Output the (X, Y) coordinate of the center of the cell containing the given text.  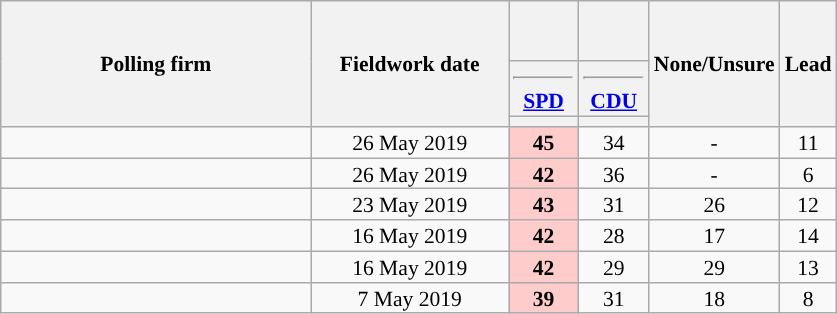
39 (543, 298)
36 (614, 174)
8 (808, 298)
SPD (543, 89)
Lead (808, 64)
14 (808, 236)
6 (808, 174)
Polling firm (156, 64)
None/Unsure (714, 64)
26 (714, 204)
12 (808, 204)
43 (543, 204)
CDU (614, 89)
Fieldwork date (410, 64)
7 May 2019 (410, 298)
18 (714, 298)
34 (614, 142)
45 (543, 142)
23 May 2019 (410, 204)
28 (614, 236)
13 (808, 266)
17 (714, 236)
11 (808, 142)
